Extract the (X, Y) coordinate from the center of the cell holding the provided text.  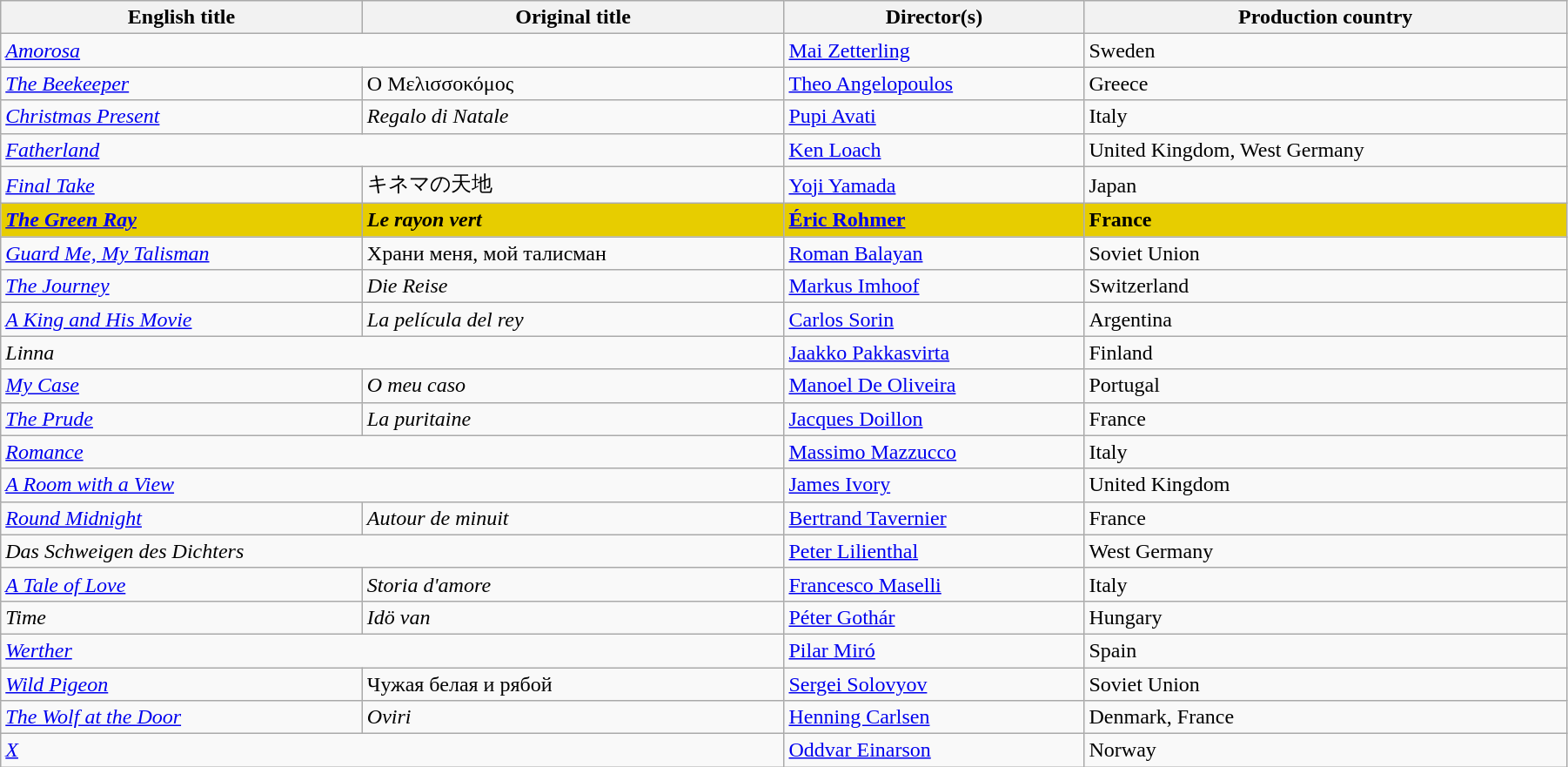
Pupi Avati (935, 117)
Final Take (182, 185)
Markus Imhoof (935, 286)
Ken Loach (935, 150)
My Case (182, 386)
Round Midnight (182, 518)
Denmark, France (1325, 717)
Fatherland (392, 150)
Peter Lilienthal (935, 551)
Éric Rohmer (935, 220)
Henning Carlsen (935, 717)
Storia d'amore (573, 584)
The Beekeeper (182, 84)
Чужая белая и рябой (573, 683)
Sergei Solovyov (935, 683)
Idö van (573, 617)
キネマの天地 (573, 185)
Sweden (1325, 50)
United Kingdom (1325, 485)
Greece (1325, 84)
The Journey (182, 286)
Spain (1325, 650)
Portugal (1325, 386)
Guard Me, My Talisman (182, 253)
X (392, 750)
Finland (1325, 353)
Director(s) (935, 17)
Regalo di Natale (573, 117)
La película del rey (573, 320)
Ο Μελισσοκόμος (573, 84)
Norway (1325, 750)
Yoji Yamada (935, 185)
The Wolf at the Door (182, 717)
Roman Balayan (935, 253)
Le rayon vert (573, 220)
Theo Angelopoulos (935, 84)
A Room with a View (392, 485)
Francesco Maselli (935, 584)
Péter Gothár (935, 617)
United Kingdom, West Germany (1325, 150)
Bertrand Tavernier (935, 518)
Jacques Doillon (935, 419)
Japan (1325, 185)
Werther (392, 650)
Massimo Mazzucco (935, 452)
Die Reise (573, 286)
Jaakko Pakkasvirta (935, 353)
Oddvar Einarson (935, 750)
A King and His Movie (182, 320)
Храни меня, мой талисман (573, 253)
The Green Ray (182, 220)
O meu caso (573, 386)
James Ivory (935, 485)
Christmas Present (182, 117)
Carlos Sorin (935, 320)
Linna (392, 353)
Manoel De Oliveira (935, 386)
Argentina (1325, 320)
Production country (1325, 17)
West Germany (1325, 551)
English title (182, 17)
The Prude (182, 419)
Hungary (1325, 617)
Pilar Miró (935, 650)
Mai Zetterling (935, 50)
Romance (392, 452)
A Tale of Love (182, 584)
Amorosa (392, 50)
Switzerland (1325, 286)
Autour de minuit (573, 518)
Original title (573, 17)
La puritaine (573, 419)
Oviri (573, 717)
Wild Pigeon (182, 683)
Das Schweigen des Dichters (392, 551)
Time (182, 617)
